Extract the [x, y] coordinate from the center of the cell holding the provided text.  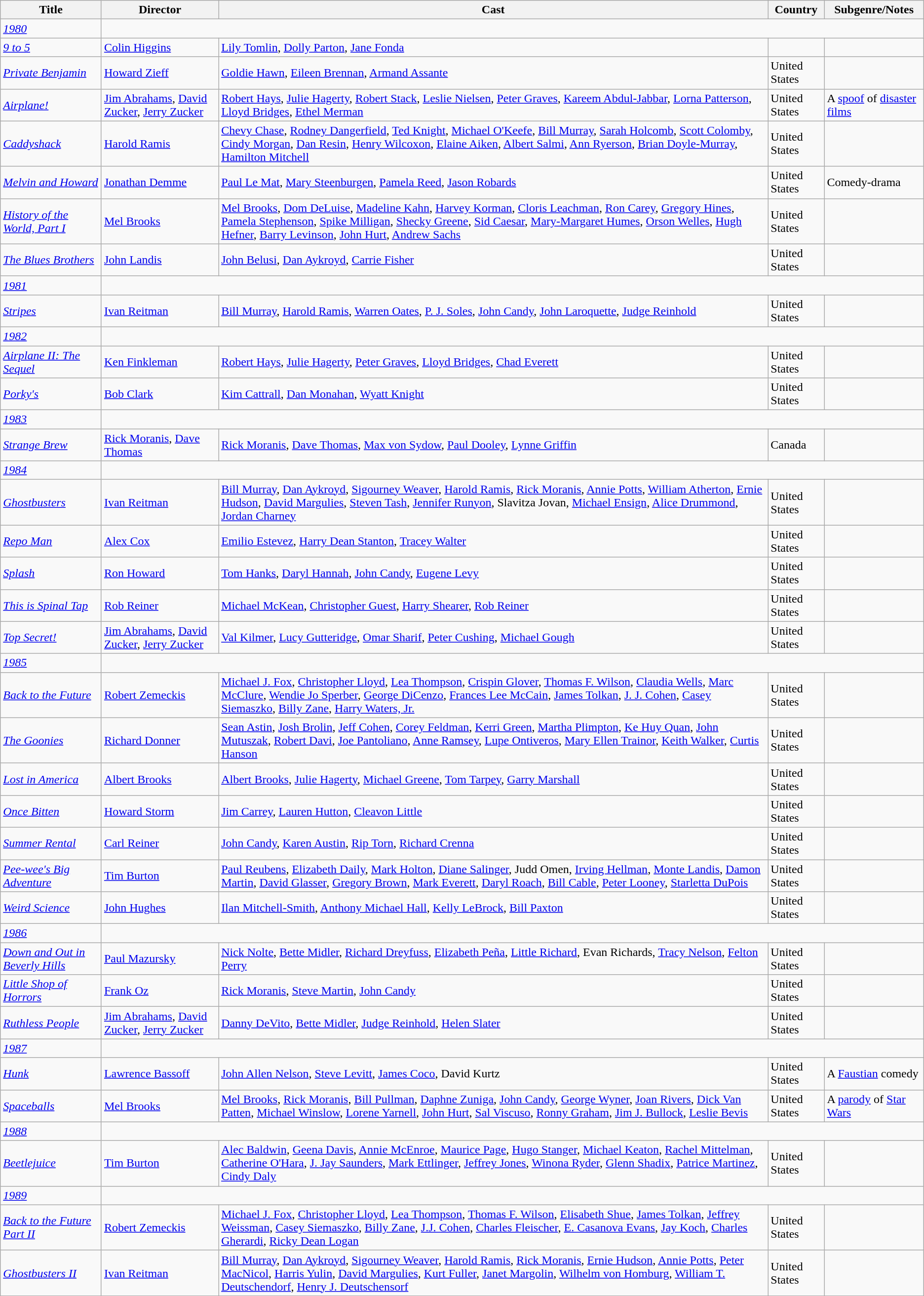
John Hughes [160, 908]
9 to 5 [51, 47]
Caddyshack [51, 144]
Hunk [51, 1074]
Stripes [51, 311]
Ron Howard [160, 573]
Jonathan Demme [160, 183]
Danny DeVito, Bette Midler, Judge Reinhold, Helen Slater [494, 1023]
Once Bitten [51, 811]
Howard Storm [160, 811]
1982 [51, 336]
Melvin and Howard [51, 183]
1983 [51, 419]
This is Spinal Tap [51, 605]
Subgenre/Notes [874, 10]
John Belusi, Dan Aykroyd, Carrie Fisher [494, 260]
Country [796, 10]
Rick Moranis, Dave Thomas, Max von Sydow, Paul Dooley, Lynne Griffin [494, 445]
A Faustian comedy [874, 1074]
1988 [51, 1131]
Frank Oz [160, 991]
Robert Hays, Julie Hagerty, Robert Stack, Leslie Nielsen, Peter Graves, Kareem Abdul-Jabbar, Lorna Patterson, Lloyd Bridges, Ethel Merman [494, 105]
Back to the Future [51, 695]
Nick Nolte, Bette Midler, Richard Dreyfuss, Elizabeth Peña, Little Richard, Evan Richards, Tracy Nelson, Felton Perry [494, 958]
Down and Out in Beverly Hills [51, 958]
Weird Science [51, 908]
Lily Tomlin, Dolly Parton, Jane Fonda [494, 47]
Canada [796, 445]
Pee-wee's Big Adventure [51, 876]
Top Secret! [51, 638]
1981 [51, 285]
Splash [51, 573]
Porky's [51, 394]
Paul Le Mat, Mary Steenburgen, Pamela Reed, Jason Robards [494, 183]
Colin Higgins [160, 47]
Airplane! [51, 105]
Strange Brew [51, 445]
Ghostbusters [51, 502]
Spaceballs [51, 1105]
Val Kilmer, Lucy Gutteridge, Omar Sharif, Peter Cushing, Michael Gough [494, 638]
Comedy-drama [874, 183]
Paul Mazursky [160, 958]
Albert Brooks, Julie Hagerty, Michael Greene, Tom Tarpey, Garry Marshall [494, 779]
1986 [51, 933]
Michael McKean, Christopher Guest, Harry Shearer, Rob Reiner [494, 605]
History of the World, Part I [51, 221]
1985 [51, 663]
Bill Murray, Harold Ramis, Warren Oates, P. J. Soles, John Candy, John Laroquette, Judge Reinhold [494, 311]
Lost in America [51, 779]
Tom Hanks, Daryl Hannah, John Candy, Eugene Levy [494, 573]
Summer Rental [51, 843]
Little Shop of Horrors [51, 991]
Rick Moranis, Dave Thomas [160, 445]
Repo Man [51, 541]
Ilan Mitchell-Smith, Anthony Michael Hall, Kelly LeBrock, Bill Paxton [494, 908]
Jim Carrey, Lauren Hutton, Cleavon Little [494, 811]
The Goonies [51, 740]
1989 [51, 1195]
1984 [51, 470]
1987 [51, 1048]
Beetlejuice [51, 1163]
1980 [51, 29]
Title [51, 10]
Bob Clark [160, 394]
Goldie Hawn, Eileen Brennan, Armand Assante [494, 73]
Rick Moranis, Steve Martin, John Candy [494, 991]
Harold Ramis [160, 144]
Howard Zieff [160, 73]
Director [160, 10]
Alex Cox [160, 541]
A parody of Star Wars [874, 1105]
John Landis [160, 260]
Ghostbusters II [51, 1273]
Airplane II: The Sequel [51, 361]
Cast [494, 10]
Richard Donner [160, 740]
Ken Finkleman [160, 361]
Rob Reiner [160, 605]
Lawrence Bassoff [160, 1074]
Robert Hays, Julie Hagerty, Peter Graves, Lloyd Bridges, Chad Everett [494, 361]
John Allen Nelson, Steve Levitt, James Coco, David Kurtz [494, 1074]
The Blues Brothers [51, 260]
John Candy, Karen Austin, Rip Torn, Richard Crenna [494, 843]
Emilio Estevez, Harry Dean Stanton, Tracey Walter [494, 541]
Private Benjamin [51, 73]
Ruthless People [51, 1023]
Carl Reiner [160, 843]
Albert Brooks [160, 779]
A spoof of disaster films [874, 105]
Back to the Future Part II [51, 1227]
Kim Cattrall, Dan Monahan, Wyatt Knight [494, 394]
